Locate the cell with the specified text and output its [X, Y] center coordinate. 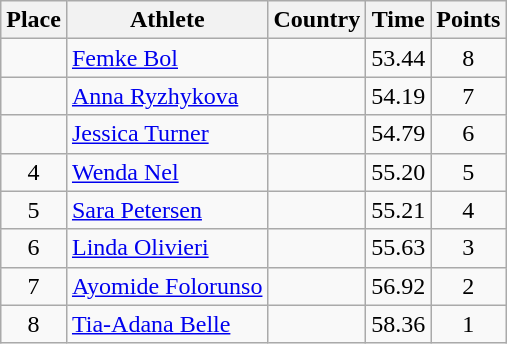
Femke Bol [167, 58]
Linda Olivieri [167, 248]
55.63 [398, 248]
58.36 [398, 324]
Jessica Turner [167, 134]
Time [398, 20]
53.44 [398, 58]
Athlete [167, 20]
1 [468, 324]
Place [34, 20]
Wenda Nel [167, 172]
3 [468, 248]
Anna Ryzhykova [167, 96]
Sara Petersen [167, 210]
56.92 [398, 286]
55.21 [398, 210]
2 [468, 286]
Tia-Adana Belle [167, 324]
Country [317, 20]
55.20 [398, 172]
Ayomide Folorunso [167, 286]
54.79 [398, 134]
Points [468, 20]
54.19 [398, 96]
